Return the [X, Y] coordinate for the center point of the cell that contains the specified text.  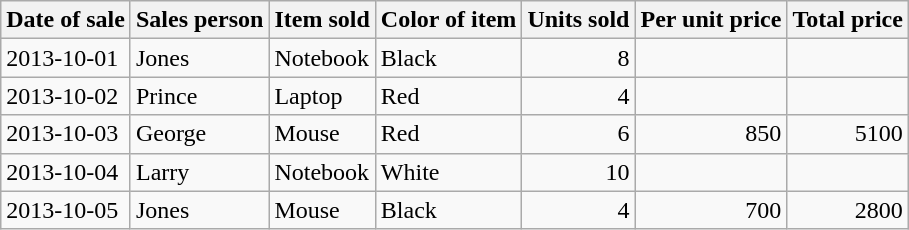
2800 [848, 210]
2013-10-01 [66, 58]
10 [578, 172]
5100 [848, 134]
Laptop [322, 96]
Date of sale [66, 20]
Color of item [448, 20]
Item sold [322, 20]
Prince [199, 96]
6 [578, 134]
Sales person [199, 20]
2013-10-02 [66, 96]
2013-10-05 [66, 210]
George [199, 134]
Larry [199, 172]
White [448, 172]
8 [578, 58]
850 [711, 134]
Units sold [578, 20]
2013-10-04 [66, 172]
Per unit price [711, 20]
700 [711, 210]
2013-10-03 [66, 134]
Total price [848, 20]
